From the cell containing the given text, extract its center point as [X, Y] coordinate. 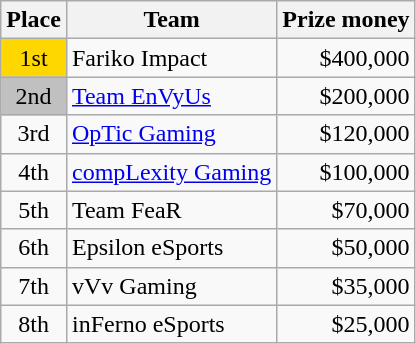
8th [34, 324]
2nd [34, 96]
$120,000 [346, 134]
Team FeaR [171, 210]
$100,000 [346, 172]
Fariko Impact [171, 58]
compLexity Gaming [171, 172]
1st [34, 58]
$200,000 [346, 96]
Team EnVyUs [171, 96]
$35,000 [346, 286]
OpTic Gaming [171, 134]
$25,000 [346, 324]
$50,000 [346, 248]
vVv Gaming [171, 286]
5th [34, 210]
Place [34, 20]
$400,000 [346, 58]
4th [34, 172]
$70,000 [346, 210]
inFerno eSports [171, 324]
Prize money [346, 20]
6th [34, 248]
7th [34, 286]
Epsilon eSports [171, 248]
3rd [34, 134]
Team [171, 20]
